Search for the cell housing the specified text and yield its (x, y) center coordinate. 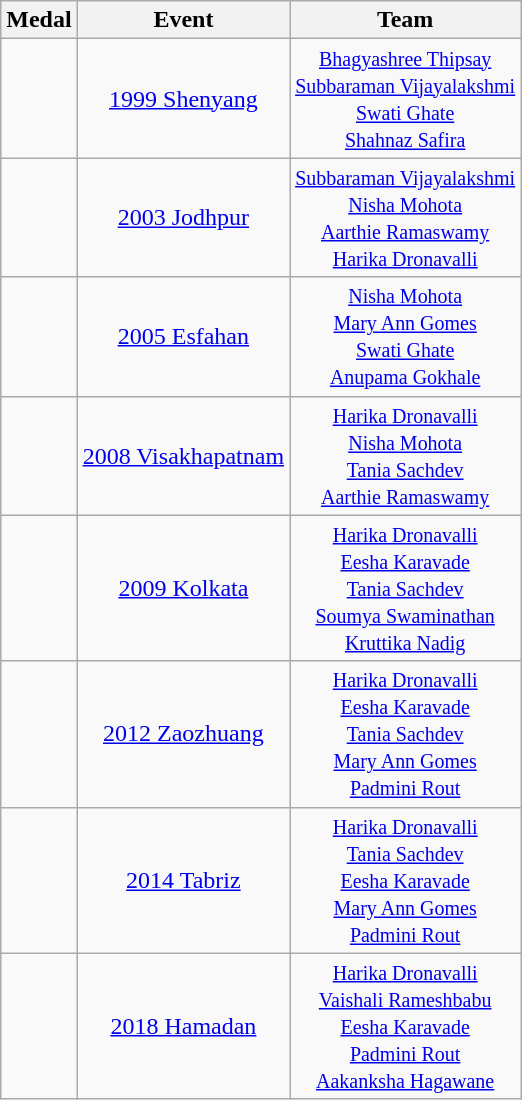
2005 Esfahan (183, 336)
Harika DronavalliEesha KaravadeTania SachdevMary Ann GomesPadmini Rout (406, 734)
Harika DronavalliTania SachdevEesha KaravadeMary Ann GomesPadmini Rout (406, 880)
Team (406, 20)
2009 Kolkata (183, 588)
Nisha MohotaMary Ann GomesSwati GhateAnupama Gokhale (406, 336)
2018 Hamadan (183, 1026)
Subbaraman VijayalakshmiNisha MohotaAarthie RamaswamyHarika Dronavalli (406, 218)
2008 Visakhapatnam (183, 456)
Event (183, 20)
2014 Tabriz (183, 880)
1999 Shenyang (183, 98)
2012 Zaozhuang (183, 734)
Harika DronavalliNisha MohotaTania SachdevAarthie Ramaswamy (406, 456)
Medal (39, 20)
2003 Jodhpur (183, 218)
Harika DronavalliEesha KaravadeTania SachdevSoumya SwaminathanKruttika Nadig (406, 588)
Bhagyashree ThipsaySubbaraman VijayalakshmiSwati GhateShahnaz Safira (406, 98)
Harika DronavalliVaishali RameshbabuEesha KaravadePadmini RoutAakanksha Hagawane (406, 1026)
